Return [X, Y] of the center of cell containing provided text 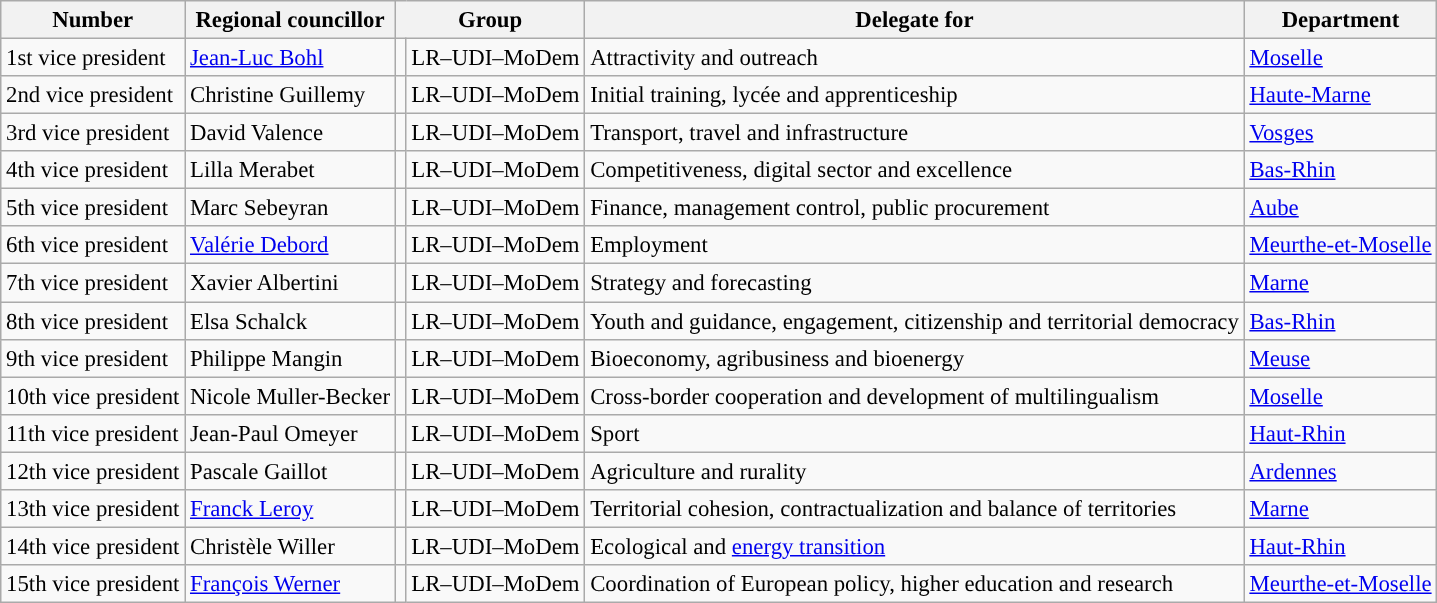
Ecological and energy transition [914, 546]
Youth and guidance, engagement, citizenship and territorial democracy [914, 321]
Finance, management control, public procurement [914, 208]
Christine Guillemy [290, 95]
4th vice president [93, 170]
Nicole Muller-Becker [290, 396]
Transport, travel and infrastructure [914, 133]
Franck Leroy [290, 509]
Sport [914, 433]
15th vice president [93, 584]
Attractivity and outreach [914, 58]
2nd vice president [93, 95]
Jean-Paul Omeyer [290, 433]
Xavier Albertini [290, 283]
François Werner [290, 584]
1st vice president [93, 58]
Valérie Debord [290, 245]
Delegate for [914, 20]
14th vice president [93, 546]
Christèle Willer [290, 546]
Pascale Gaillot [290, 471]
Agriculture and rurality [914, 471]
Philippe Mangin [290, 358]
Territorial cohesion, contractualization and balance of territories [914, 509]
Group [490, 20]
9th vice president [93, 358]
Haute-Marne [1340, 95]
Bioeconomy, agribusiness and bioenergy [914, 358]
Aube [1340, 208]
Marc Sebeyran [290, 208]
David Valence [290, 133]
Strategy and forecasting [914, 283]
6th vice president [93, 245]
Employment [914, 245]
Meuse [1340, 358]
Coordination of European policy, higher education and research [914, 584]
Jean-Luc Bohl [290, 58]
5th vice president [93, 208]
11th vice president [93, 433]
Initial training, lycée and apprenticeship [914, 95]
12th vice president [93, 471]
3rd vice president [93, 133]
Lilla Merabet [290, 170]
10th vice president [93, 396]
8th vice president [93, 321]
Department [1340, 20]
Cross-border cooperation and development of multilingualism [914, 396]
7th vice president [93, 283]
Elsa Schalck [290, 321]
13th vice president [93, 509]
Vosges [1340, 133]
Competitiveness, digital sector and excellence [914, 170]
Ardennes [1340, 471]
Number [93, 20]
Regional councillor [290, 20]
